Return the (x, y) coordinate for the center point of the cell that contains the specified text.  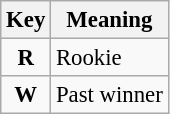
W (26, 95)
Rookie (110, 58)
Key (26, 20)
Past winner (110, 95)
Meaning (110, 20)
R (26, 58)
